Extract the [x, y] coordinate from the center of the cell holding the provided text.  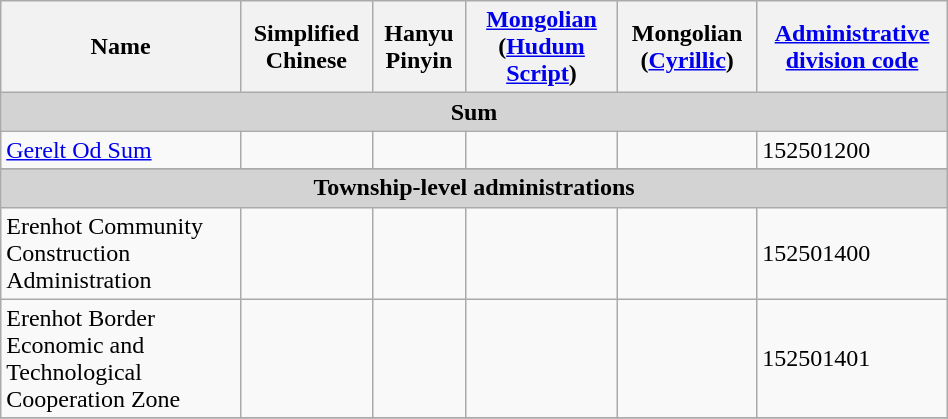
Erenhot Border Economic and Technological Cooperation Zone [121, 358]
Hanyu Pinyin [418, 47]
152501401 [852, 358]
Mongolian (Cyrillic) [686, 47]
Township-level administrations [474, 188]
Erenhot Community Construction Administration [121, 253]
Name [121, 47]
Gerelt Od Sum [121, 150]
152501200 [852, 150]
Administrative division code [852, 47]
Mongolian (Hudum Script) [542, 47]
152501400 [852, 253]
Simplified Chinese [306, 47]
Sum [474, 112]
